From the cell containing the given text, extract its center point as (x, y) coordinate. 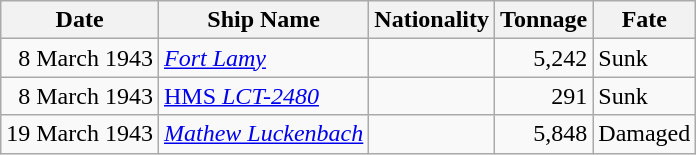
Fate (644, 20)
5,242 (544, 58)
Date (80, 20)
Damaged (644, 134)
5,848 (544, 134)
Fort Lamy (263, 58)
Nationality (432, 20)
Ship Name (263, 20)
291 (544, 96)
19 March 1943 (80, 134)
HMS LCT-2480 (263, 96)
Tonnage (544, 20)
Mathew Luckenbach (263, 134)
